For the text-containing cell, return its midpoint in [x, y] coordinate format. 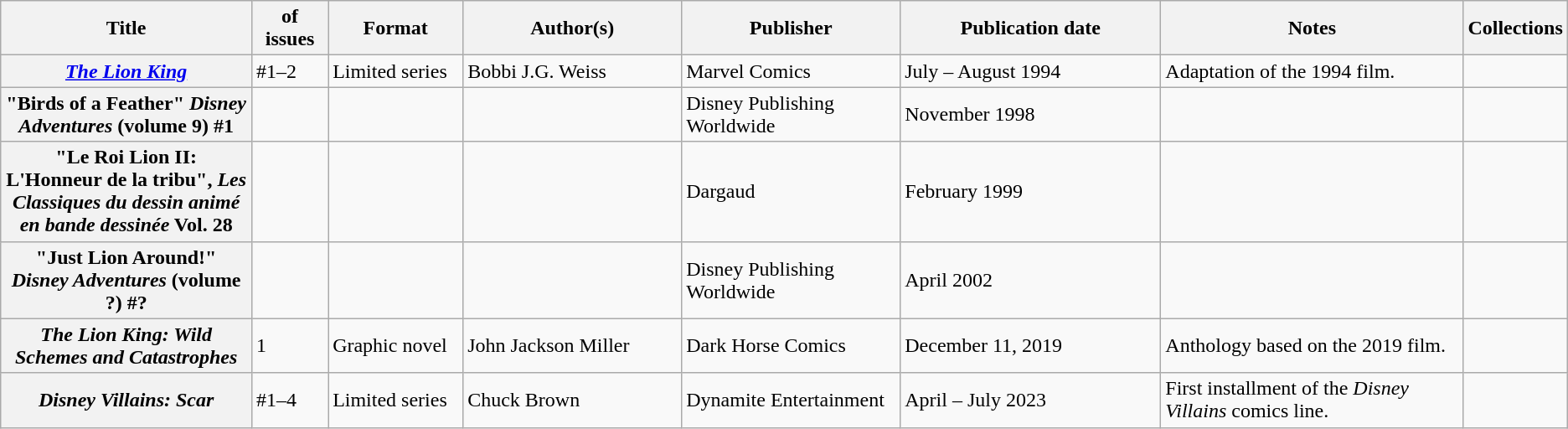
July – August 1994 [1030, 71]
Notes [1312, 28]
Publication date [1030, 28]
Chuck Brown [573, 401]
The Lion King: Wild Schemes and Catastrophes [126, 345]
Anthology based on the 2019 film. [1312, 345]
December 11, 2019 [1030, 345]
First installment of the Disney Villains comics line. [1312, 401]
#1–2 [290, 71]
The Lion King [126, 71]
Dargaud [791, 191]
"Birds of a Feather" Disney Adventures (volume 9) #1 [126, 114]
Graphic novel [395, 345]
Disney Villains: Scar [126, 401]
Bobbi J.G. Weiss [573, 71]
April – July 2023 [1030, 401]
Dark Horse Comics [791, 345]
February 1999 [1030, 191]
"Just Lion Around!" Disney Adventures (volume ?) #? [126, 280]
Dynamite Entertainment [791, 401]
of issues [290, 28]
"Le Roi Lion II: L'Honneur de la tribu", Les Classiques du dessin animé en bande dessinée Vol. 28 [126, 191]
John Jackson Miller [573, 345]
Title [126, 28]
Author(s) [573, 28]
Adaptation of the 1994 film. [1312, 71]
1 [290, 345]
Format [395, 28]
April 2002 [1030, 280]
November 1998 [1030, 114]
Marvel Comics [791, 71]
#1–4 [290, 401]
Publisher [791, 28]
Collections [1515, 28]
